Detect which cell encompasses the target text, then output its [X, Y] center coordinate. 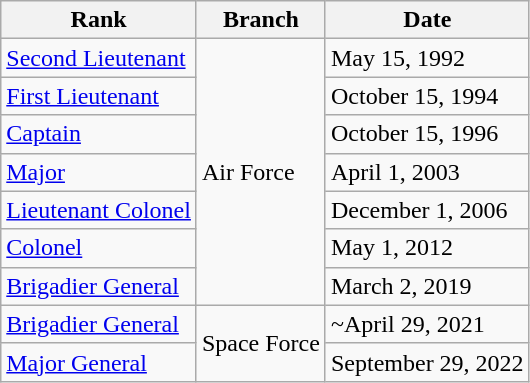
~April 29, 2021 [427, 324]
Colonel [99, 248]
Space Force [260, 343]
October 15, 1994 [427, 96]
Major General [99, 362]
May 1, 2012 [427, 248]
Captain [99, 134]
May 15, 1992 [427, 58]
March 2, 2019 [427, 286]
Branch [260, 20]
Major [99, 172]
Lieutenant Colonel [99, 210]
December 1, 2006 [427, 210]
Rank [99, 20]
Date [427, 20]
Air Force [260, 172]
First Lieutenant [99, 96]
Second Lieutenant [99, 58]
September 29, 2022 [427, 362]
April 1, 2003 [427, 172]
October 15, 1996 [427, 134]
